Capture the cell that displays the provided text and extract its [X, Y] central coordinate. 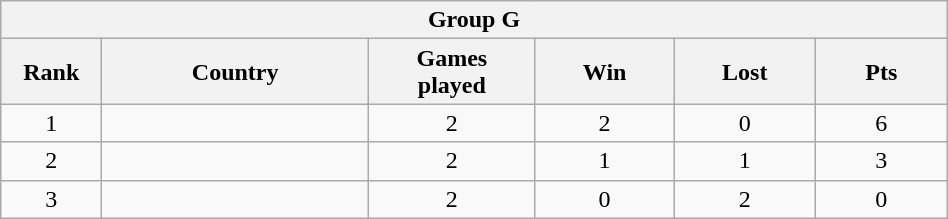
Lost [744, 72]
Group G [474, 20]
Win [604, 72]
Country [236, 72]
6 [881, 123]
Rank [52, 72]
Pts [881, 72]
Games played [452, 72]
